Return the [x, y] coordinate for the center point of the cell that contains the specified text.  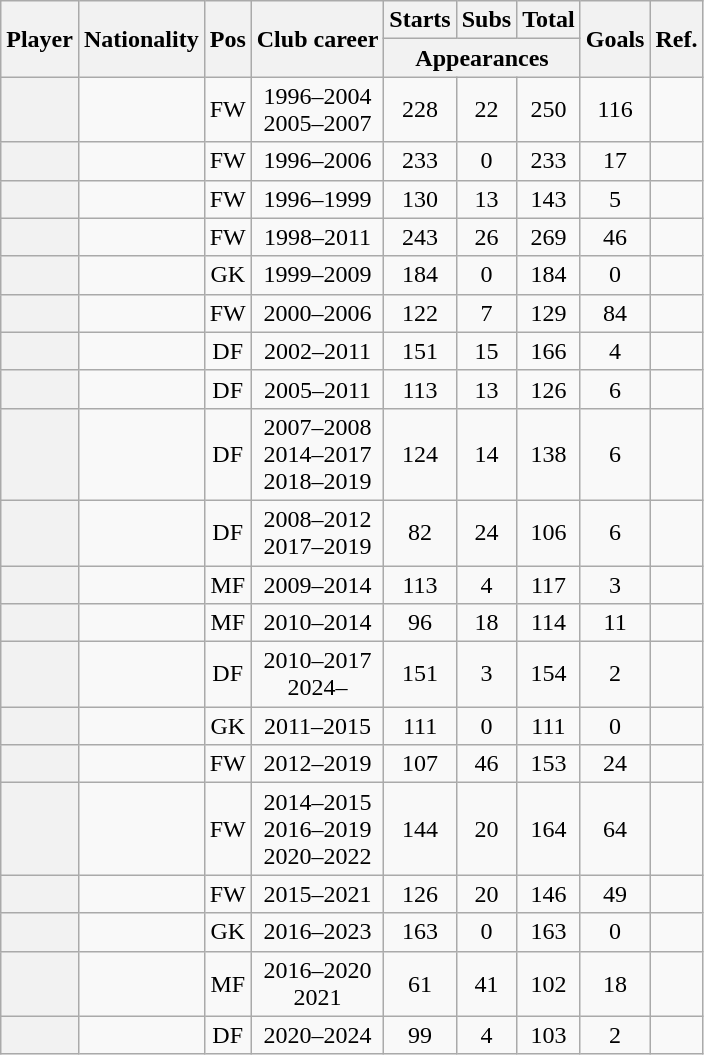
2008–20122017–2019 [318, 532]
41 [486, 984]
2007–20082014–20172018–2019 [318, 454]
Nationality [141, 39]
144 [420, 829]
2012–2019 [318, 764]
84 [615, 313]
Subs [486, 20]
1996–2006 [318, 161]
138 [549, 454]
124 [420, 454]
Ref. [676, 39]
114 [549, 623]
153 [549, 764]
130 [420, 199]
164 [549, 829]
146 [549, 894]
1996–20042005–2007 [318, 110]
117 [549, 585]
26 [486, 237]
2009–2014 [318, 585]
1998–2011 [318, 237]
2011–2015 [318, 726]
49 [615, 894]
122 [420, 313]
2000–2006 [318, 313]
250 [549, 110]
Goals [615, 39]
5 [615, 199]
Club career [318, 39]
166 [549, 351]
1999–2009 [318, 275]
2010–20172024– [318, 674]
154 [549, 674]
228 [420, 110]
Appearances [482, 58]
102 [549, 984]
Total [549, 20]
129 [549, 313]
269 [549, 237]
99 [420, 1035]
106 [549, 532]
Player [40, 39]
2016–2023 [318, 932]
82 [420, 532]
2002–2011 [318, 351]
243 [420, 237]
2016–20202021 [318, 984]
7 [486, 313]
64 [615, 829]
11 [615, 623]
17 [615, 161]
2015–2021 [318, 894]
Pos [228, 39]
116 [615, 110]
61 [420, 984]
2005–2011 [318, 389]
96 [420, 623]
Starts [420, 20]
15 [486, 351]
2014–20152016–20192020–2022 [318, 829]
103 [549, 1035]
143 [549, 199]
22 [486, 110]
14 [486, 454]
2020–2024 [318, 1035]
107 [420, 764]
2010–2014 [318, 623]
1996–1999 [318, 199]
